From the cell containing the given text, extract its center point as [X, Y] coordinate. 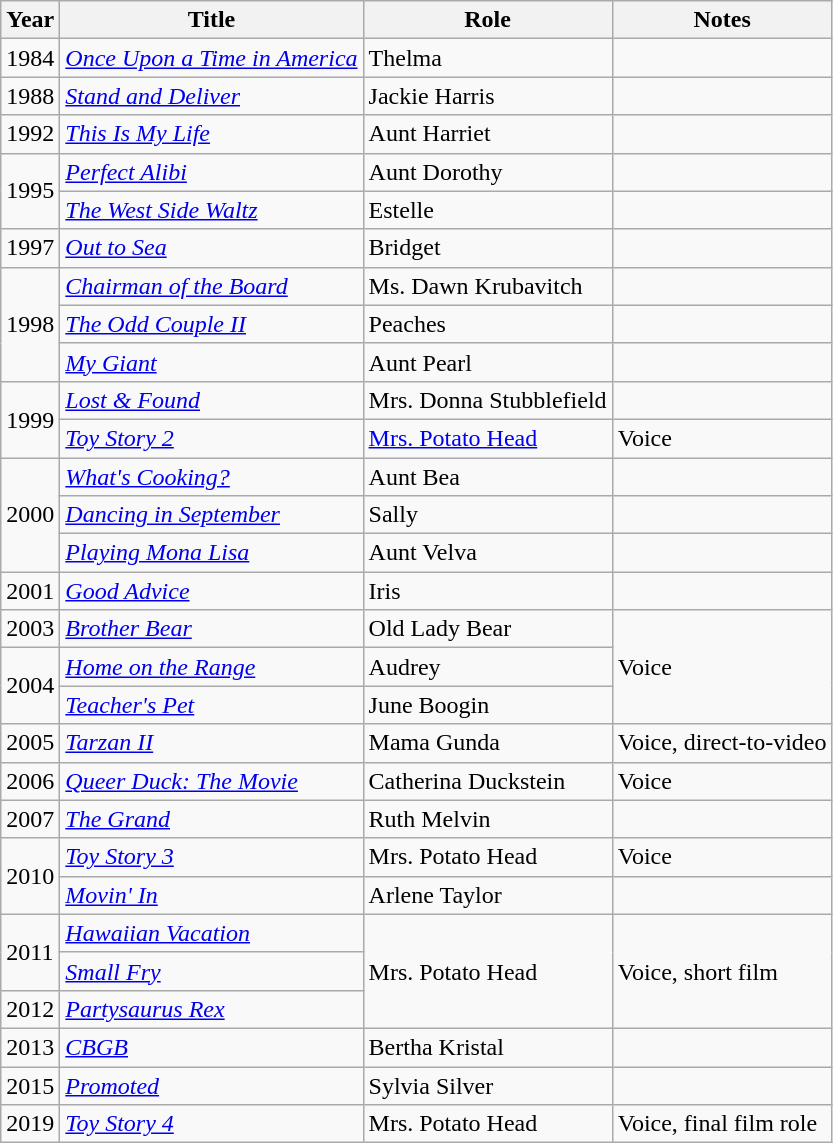
Arlene Taylor [488, 895]
1997 [30, 248]
Iris [488, 591]
Mrs. Donna Stubblefield [488, 400]
Catherina Duckstein [488, 781]
Once Upon a Time in America [212, 58]
Lost & Found [212, 400]
Teacher's Pet [212, 705]
2013 [30, 1047]
My Giant [212, 362]
Mama Gunda [488, 743]
Year [30, 20]
Aunt Dorothy [488, 172]
2001 [30, 591]
Good Advice [212, 591]
Toy Story 4 [212, 1124]
2011 [30, 952]
Sylvia Silver [488, 1085]
1999 [30, 419]
Playing Mona Lisa [212, 553]
Toy Story 3 [212, 857]
2010 [30, 876]
Audrey [488, 667]
CBGB [212, 1047]
Perfect Alibi [212, 172]
2006 [30, 781]
Voice, direct-to-video [722, 743]
Out to Sea [212, 248]
Ms. Dawn Krubavitch [488, 286]
2005 [30, 743]
Brother Bear [212, 629]
2004 [30, 686]
Jackie Harris [488, 96]
2003 [30, 629]
Bridget [488, 248]
Old Lady Bear [488, 629]
1992 [30, 134]
Aunt Velva [488, 553]
Voice, short film [722, 971]
Role [488, 20]
2015 [30, 1085]
Home on the Range [212, 667]
The West Side Waltz [212, 210]
What's Cooking? [212, 477]
June Boogin [488, 705]
Small Fry [212, 971]
Tarzan II [212, 743]
Ruth Melvin [488, 819]
This Is My Life [212, 134]
Chairman of the Board [212, 286]
1984 [30, 58]
The Odd Couple II [212, 324]
2012 [30, 1009]
Stand and Deliver [212, 96]
Title [212, 20]
1995 [30, 191]
Aunt Pearl [488, 362]
Voice, final film role [722, 1124]
1998 [30, 324]
Bertha Kristal [488, 1047]
Notes [722, 20]
Queer Duck: The Movie [212, 781]
Estelle [488, 210]
2019 [30, 1124]
Aunt Bea [488, 477]
Aunt Harriet [488, 134]
The Grand [212, 819]
Hawaiian Vacation [212, 933]
Partysaurus Rex [212, 1009]
Dancing in September [212, 515]
Toy Story 2 [212, 438]
2007 [30, 819]
Thelma [488, 58]
1988 [30, 96]
2000 [30, 515]
Promoted [212, 1085]
Sally [488, 515]
Movin' In [212, 895]
Peaches [488, 324]
